Capture the cell that displays the provided text and extract its [x, y] central coordinate. 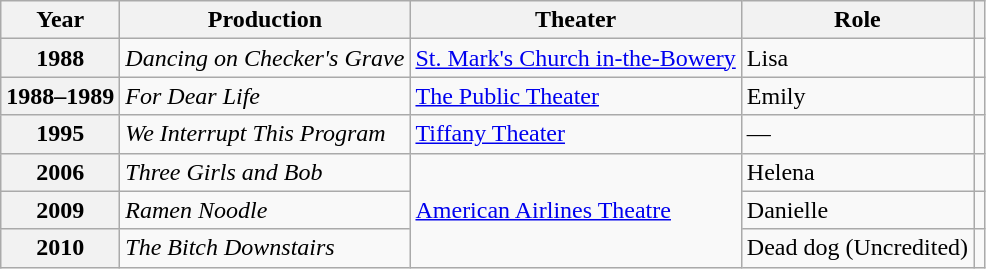
Danielle [857, 210]
2009 [60, 210]
For Dear Life [265, 96]
2006 [60, 172]
Production [265, 20]
— [857, 134]
St. Mark's Church in-the-Bowery [576, 58]
Tiffany Theater [576, 134]
Year [60, 20]
The Bitch Downstairs [265, 248]
Lisa [857, 58]
1988 [60, 58]
1995 [60, 134]
Dancing on Checker's Grave [265, 58]
Three Girls and Bob [265, 172]
We Interrupt This Program [265, 134]
2010 [60, 248]
Theater [576, 20]
Emily [857, 96]
The Public Theater [576, 96]
1988–1989 [60, 96]
American Airlines Theatre [576, 210]
Dead dog (Uncredited) [857, 248]
Ramen Noodle [265, 210]
Role [857, 20]
Helena [857, 172]
